Return (x, y) of the center of cell containing provided text 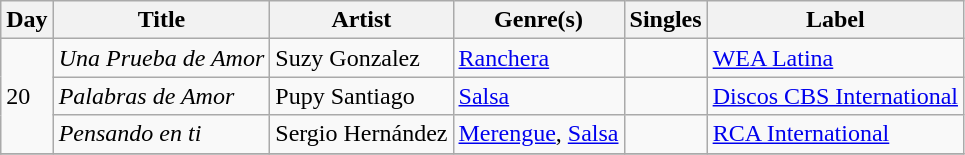
Merengue, Salsa (538, 134)
Suzy Gonzalez (362, 58)
20 (27, 96)
Sergio Hernández (362, 134)
Title (162, 20)
RCA International (835, 134)
Palabras de Amor (162, 96)
Day (27, 20)
Genre(s) (538, 20)
Salsa (538, 96)
Pupy Santiago (362, 96)
Label (835, 20)
Una Prueba de Amor (162, 58)
Artist (362, 20)
Singles (666, 20)
WEA Latina (835, 58)
Discos CBS International (835, 96)
Ranchera (538, 58)
Pensando en ti (162, 134)
